Identify which cell holds the provided text, then report its [x, y] central coordinate. 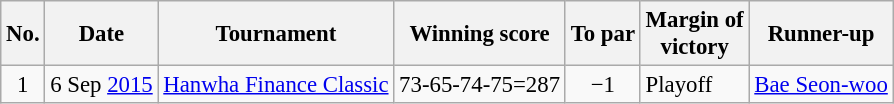
Date [102, 34]
Bae Seon-woo [821, 85]
No. [23, 34]
73-65-74-75=287 [480, 85]
6 Sep 2015 [102, 85]
Playoff [694, 85]
Tournament [276, 34]
Runner-up [821, 34]
−1 [602, 85]
Winning score [480, 34]
1 [23, 85]
To par [602, 34]
Margin ofvictory [694, 34]
Hanwha Finance Classic [276, 85]
